For the text-containing cell, return its midpoint in (X, Y) coordinate format. 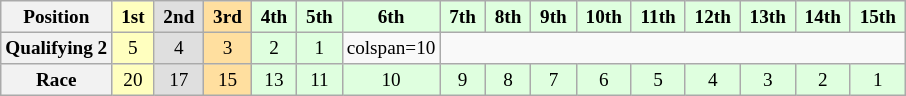
1st (133, 17)
15 (228, 80)
17 (179, 80)
10th (604, 17)
5th (320, 17)
13th (768, 17)
10 (391, 80)
4th (274, 17)
13 (274, 80)
8th (508, 17)
11 (320, 80)
6th (391, 17)
9 (462, 80)
7 (554, 80)
15th (878, 17)
20 (133, 80)
12th (712, 17)
3rd (228, 17)
7th (462, 17)
11th (658, 17)
14th (822, 17)
6 (604, 80)
Race (56, 80)
8 (508, 80)
9th (554, 17)
Qualifying 2 (56, 48)
Position (56, 17)
colspan=10 (391, 48)
2nd (179, 17)
